Pinpoint the cell where the given text exists, returning its [x, y] midpoint coordinate. 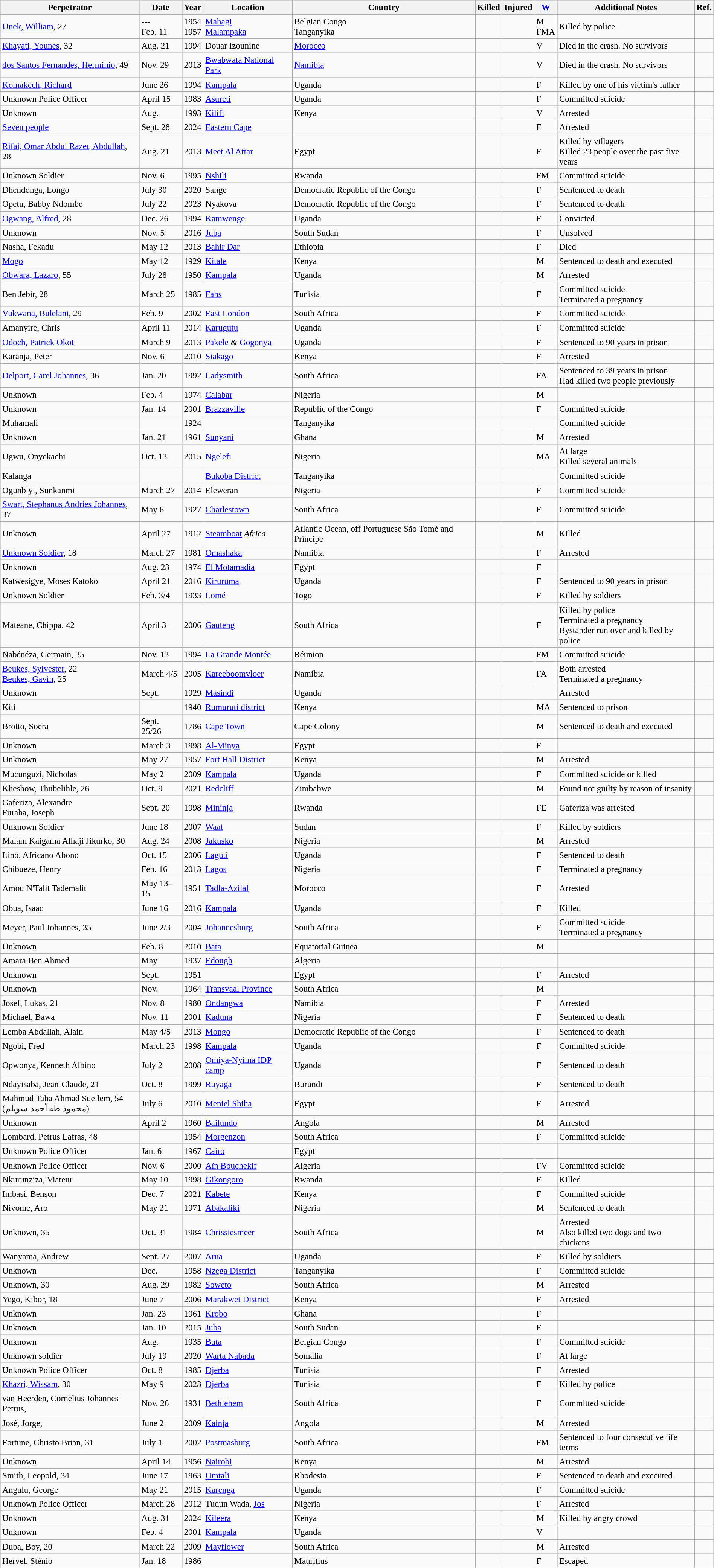
1954 [193, 1137]
Lemba Abdallah, Alain [70, 1032]
March 4/5 [160, 674]
June 7 [160, 1299]
Nov. 13 [160, 655]
Smith, Leopold, 34 [70, 1476]
Kaduna [248, 1018]
Edough [248, 961]
Lino, Africano Abono [70, 855]
FE [546, 808]
Nkurunziza, Viateur [70, 1180]
March 22 [160, 1547]
Nshili [248, 176]
Karenga [248, 1490]
Dec. 7 [160, 1194]
Johannesburg [248, 928]
Killed by villagersKilled 23 people over the past five years [626, 152]
Abakaliki [248, 1208]
Fortune, Christo Brian, 31 [70, 1443]
Redcliff [248, 788]
Arua [248, 1257]
1958 [193, 1271]
Sange [248, 190]
Kitale [248, 261]
Aïn Bouchekif [248, 1166]
1995 [193, 176]
1924 [193, 423]
April 15 [160, 99]
Kiruruma [248, 581]
Ndayisaba, Jean-Claude, 21 [70, 1084]
Arrested Also killed two dogs and two chickens [626, 1233]
June 2/3 [160, 928]
Lomé [248, 596]
Brazzaville [248, 409]
Nov. 29 [160, 66]
Sunyani [248, 437]
March 9 [160, 342]
Injured [518, 8]
Unknown, 35 [70, 1233]
Delport, Carel Johannes, 36 [70, 376]
April 14 [160, 1461]
Country [384, 8]
Khayati, Younes, 32 [70, 46]
Meniel Shiha [248, 1104]
Pakele & Gogonya [248, 342]
Sudan [384, 827]
Kainja [248, 1423]
Oct. 15 [160, 855]
Sept. 25/26 [160, 727]
May 27 [160, 760]
April 2 [160, 1123]
1980 [193, 1003]
May 13–15 [160, 888]
Committed suicide or killed [626, 774]
Angulu, George [70, 1490]
Ngelefi [248, 457]
July 1 [160, 1443]
Sept. 27 [160, 1257]
Nzega District [248, 1271]
Gauteng [248, 625]
Cape Town [248, 727]
La Grande Montée [248, 655]
Soweto [248, 1285]
2000 [193, 1166]
July 28 [160, 275]
Jan. 23 [160, 1314]
Ogwang, Alfred, 28 [70, 218]
April 27 [160, 534]
1981 [193, 553]
Unknown Soldier, 18 [70, 553]
Cairo [248, 1151]
Gaferiza was arrested [626, 808]
Kiti [70, 707]
1937 [193, 961]
Zimbabwe [384, 788]
Amanyire, Chris [70, 328]
Ben Jebir, 28 [70, 294]
Cape Colony [384, 727]
Aug. 29 [160, 1285]
Swart, Stephanus Andries Johannes, 37 [70, 510]
Ondangwa [248, 1003]
Mauritius [384, 1561]
Kabete [248, 1194]
Kareeboomvloer [248, 674]
Kilifi [248, 113]
1950 [193, 275]
Jan. 20 [160, 376]
Lombard, Petrus Lafras, 48 [70, 1137]
Jan. 10 [160, 1328]
Jan. 18 [160, 1561]
Aug. 24 [160, 841]
Marakwet District [248, 1299]
Brotto, Soera [70, 727]
Duba, Boy, 20 [70, 1547]
Feb. 3/4 [160, 596]
Dec. 26 [160, 218]
1957 [193, 760]
Ruyaga [248, 1084]
Perpetrator [70, 8]
Gaferiza, AlexandreFuraha, Joseph [70, 808]
March 28 [160, 1504]
May 9 [160, 1384]
Beukes, Sylvester, 22 Beukes, Gavin, 25 [70, 674]
Nov. 11 [160, 1018]
Réunion [384, 655]
June 16 [160, 908]
1983 [193, 99]
El Motamadia [248, 567]
FV [546, 1166]
1933 [193, 596]
Eastern Cape [248, 127]
Postmasburg [248, 1443]
Belgian Congo Tanganyika [384, 27]
1940 [193, 707]
March 3 [160, 746]
2005 [193, 674]
Feb. 8 [160, 946]
Dhendonga, Longo [70, 190]
Calabar [248, 395]
José, Jorge, [70, 1423]
April 21 [160, 581]
Kamwenge [248, 218]
Aug. 23 [160, 567]
Jan. 14 [160, 409]
1935 [193, 1342]
1912 [193, 534]
Tudun Wada, Jos [248, 1504]
Michael, Bawa [70, 1018]
Mateane, Chippa, 42 [70, 625]
Asureti [248, 99]
Jan. 21 [160, 437]
June 2 [160, 1423]
1963 [193, 1476]
Dec. [160, 1271]
Found not guilty by reason of insanity [626, 788]
1971 [193, 1208]
Fahs [248, 294]
1992 [193, 376]
Sept. 20 [160, 808]
Oct. 31 [160, 1233]
Obwara, Lazaro, 55 [70, 275]
1954 1957 [193, 27]
May 6 [160, 510]
Date [160, 8]
Siakago [248, 357]
1960 [193, 1123]
Nairobi [248, 1461]
Bwabwata National Park [248, 66]
Ladysmith [248, 376]
Togo [384, 596]
Chibueze, Henry [70, 869]
Kalanga [70, 476]
Mayflower [248, 1547]
1786 [193, 727]
Ref. [704, 8]
Komakech, Richard [70, 85]
Amou N'Talit Tademalit [70, 888]
Gikongoro [248, 1180]
Lagos [248, 869]
Vukwana, Bulelani, 29 [70, 314]
Feb. 9 [160, 314]
Charlestown [248, 510]
Mahagi Malampaka [248, 27]
Nabénéza, Germain, 35 [70, 655]
May [160, 961]
At large [626, 1356]
Bahir Dar [248, 247]
1982 [193, 1285]
Mucunguzi, Nicholas [70, 774]
June 26 [160, 85]
W [546, 8]
Al-Minya [248, 746]
Khazri, Wissam, 30 [70, 1384]
Feb. 16 [160, 869]
Bukoba District [248, 476]
Odoch, Patrick Okot [70, 342]
Malam Kaigama Alhaji Jikurko, 30 [70, 841]
Died [626, 247]
Year [193, 8]
Equatorial Guinea [384, 946]
Atlantic Ocean, off Portuguese São Tomé and Príncipe [384, 534]
Katwesigye, Moses Katoko [70, 581]
Killed by one of his victim's father [626, 85]
May 2 [160, 774]
Kheshow, Thubelihle, 26 [70, 788]
Morgenzon [248, 1137]
Convicted [626, 218]
Sept. 28 [160, 127]
Killed by angry crowd [626, 1518]
Sentenced to 39 years in prisonHad killed two people previously [626, 376]
Rifai, Omar Abdul Razeq Abdullah, 28 [70, 152]
March 23 [160, 1046]
June 17 [160, 1476]
Ogunbiyi, Sunkanmi [70, 490]
Muhamali [70, 423]
Hervel, Sténio [70, 1561]
2012 [193, 1504]
Unsolved [626, 233]
Nov. 26 [160, 1403]
1956 [193, 1461]
Omiya-Nyima IDP camp [248, 1065]
July 22 [160, 204]
1927 [193, 510]
Ugwu, Onyekachi [70, 457]
Escaped [626, 1561]
M FMA [546, 27]
Meet Al Attar [248, 152]
Meyer, Paul Johannes, 35 [70, 928]
Waat [248, 827]
July 19 [160, 1356]
Oct. 13 [160, 457]
Jan. 6 [160, 1151]
Unek, William, 27 [70, 27]
Chrissiesmeer [248, 1233]
Nasha, Fekadu [70, 247]
Nov. 8 [160, 1003]
1999 [193, 1084]
Bethlehem [248, 1403]
Steamboat Africa [248, 534]
Republic of the Congo [384, 409]
Location [248, 8]
Bailundo [248, 1123]
Nivome, Aro [70, 1208]
Karanja, Peter [70, 357]
April 11 [160, 328]
Josef, Lukas, 21 [70, 1003]
Rumuruti district [248, 707]
Nov. [160, 989]
July 30 [160, 190]
Terminated a pregnancy [626, 869]
Rhodesia [384, 1476]
2004 [193, 928]
Umtali [248, 1476]
Buta [248, 1342]
Mongo [248, 1032]
Sentenced to four consecutive life terms [626, 1443]
Additional Notes [626, 8]
Laguti [248, 855]
Bata [248, 946]
Amara Ben Ahmed [70, 961]
Unknown, 30 [70, 1285]
June 18 [160, 827]
Transvaal Province [248, 989]
Killed by policeTerminated a pregnancyBystander run over and killed by police [626, 625]
Mahmud Taha Ahmad Sueilem, 54 (محمود طه أحمد سويلم) [70, 1104]
Burundi [384, 1084]
Douar Izounine [248, 46]
Seven people [70, 127]
Krobo [248, 1314]
van Heerden, Cornelius Johannes Petrus, [70, 1403]
Mogo [70, 261]
July 2 [160, 1065]
1986 [193, 1561]
Warta Nabada [248, 1356]
Opetu, Babby Ndombe [70, 204]
March 25 [160, 294]
Omashaka [248, 553]
Sentenced to prison [626, 707]
Unknown soldier [70, 1356]
East London [248, 314]
Nov. 5 [160, 233]
July 6 [160, 1104]
Ethiopia [384, 247]
--- Feb. 11 [160, 27]
Yego, Kibor, 18 [70, 1299]
Masindi [248, 693]
1967 [193, 1151]
Jakusko [248, 841]
May 10 [160, 1180]
Aug. 31 [160, 1518]
Both arrestedTerminated a pregnancy [626, 674]
Ngobi, Fred [70, 1046]
Kileera [248, 1518]
Belgian Congo [384, 1342]
Karugutu [248, 328]
1993 [193, 113]
1984 [193, 1233]
Eleweran [248, 490]
May 4/5 [160, 1032]
Tadla-Azilal [248, 888]
Nyakova [248, 204]
Imbasi, Benson [70, 1194]
Opwonya, Kenneth Albino [70, 1065]
Oct. 9 [160, 788]
Wanyama, Andrew [70, 1257]
Somalia [384, 1356]
Obua, Isaac [70, 908]
dos Santos Fernandes, Herminio, 49 [70, 66]
April 3 [160, 625]
At largeKilled several animals [626, 457]
Fort Hall District [248, 760]
1964 [193, 989]
1931 [193, 1403]
Mininja [248, 808]
